Pinpoint the cell where the given text exists, returning its [x, y] midpoint coordinate. 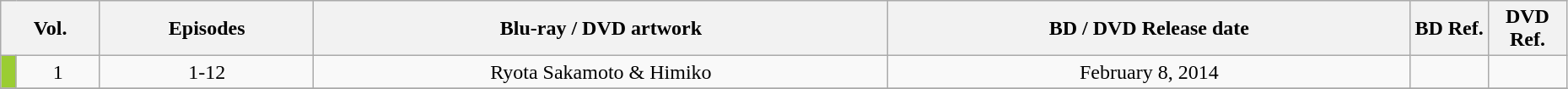
1-12 [206, 72]
DVD Ref. [1528, 29]
Vol. [51, 29]
Ryota Sakamoto & Himiko [601, 72]
BD Ref. [1449, 29]
Episodes [206, 29]
February 8, 2014 [1149, 72]
BD / DVD Release date [1149, 29]
1 [57, 72]
Blu-ray / DVD artwork [601, 29]
